Scan for the cell matching the given text and deliver its [x, y] coordinate at center. 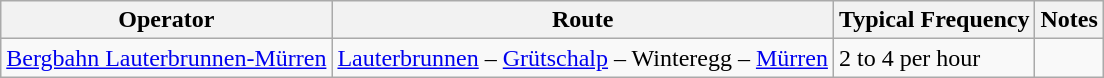
Typical Frequency [934, 20]
Route [583, 20]
2 to 4 per hour [934, 58]
Lauterbrunnen – Grütschalp – Winteregg – Mürren [583, 58]
Operator [166, 20]
Bergbahn Lauterbrunnen-Mürren [166, 58]
Notes [1069, 20]
